Pinpoint the cell where the given text exists, returning its (X, Y) midpoint coordinate. 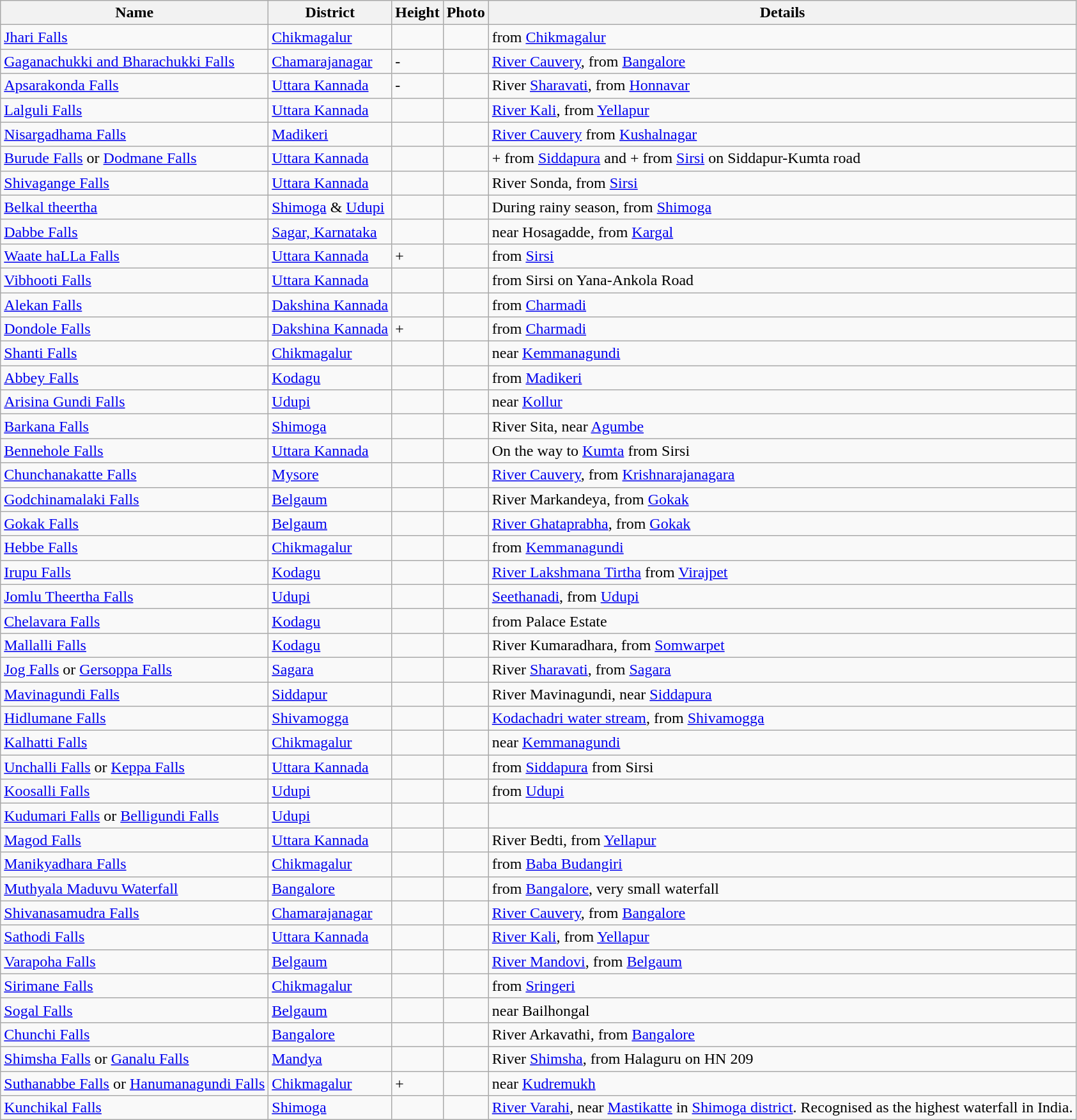
Name (134, 13)
Godchinamalaki Falls (134, 499)
Irupu Falls (134, 572)
River Mandovi, from Belgaum (782, 961)
Shivagange Falls (134, 183)
Chunchanakatte Falls (134, 475)
Jog Falls or Gersoppa Falls (134, 669)
Varapoha Falls (134, 961)
River Lakshmana Tirtha from Virajpet (782, 572)
Kalhatti Falls (134, 743)
River Sharavati, from Sagara (782, 669)
Dondole Falls (134, 329)
Abbey Falls (134, 378)
near Bailhongal (782, 1010)
Kodachadri water stream, from Shivamogga (782, 719)
Bennehole Falls (134, 451)
River Varahi, near Mastikatte in Shimoga district. Recognised as the highest waterfall in India. (782, 1108)
Kudumari Falls or Belligundi Falls (134, 816)
River Sita, near Agumbe (782, 426)
from Bangalore, very small waterfall (782, 889)
River Arkavathi, from Bangalore (782, 1034)
Muthyala Maduvu Waterfall (134, 889)
River Shimsha, from Halaguru on HN 209 (782, 1059)
Kunchikal Falls (134, 1108)
Gokak Falls (134, 524)
Magod Falls (134, 840)
near Hosagadde, from Kargal (782, 231)
Details (782, 13)
Sirimane Falls (134, 986)
Chelavara Falls (134, 621)
Belkal theertha (134, 207)
+ from Siddapura and + from Sirsi on Siddapur-Kumta road (782, 159)
River Cauvery from Kushalnagar (782, 134)
Sogal Falls (134, 1010)
Suthanabbe Falls or Hanumanagundi Falls (134, 1084)
from Kemmanagundi (782, 548)
Shivamogga (330, 719)
from Baba Budangiri (782, 864)
Jomlu Theertha Falls (134, 596)
Sagara (330, 669)
from Madikeri (782, 378)
from Sirsi (782, 256)
Hidlumane Falls (134, 719)
Alekan Falls (134, 305)
River Markandeya, from Gokak (782, 499)
Dabbe Falls (134, 231)
Mysore (330, 475)
Height (417, 13)
Waate haLLa Falls (134, 256)
Nisargadhama Falls (134, 134)
from Chikmagalur (782, 37)
River Mavinagundi, near Siddapura (782, 694)
Shivanasamudra Falls (134, 913)
Vibhooti Falls (134, 280)
from Siddapura from Sirsi (782, 767)
Jhari Falls (134, 37)
Barkana Falls (134, 426)
River Ghataprabha, from Gokak (782, 524)
District (330, 13)
Shimsha Falls or Ganalu Falls (134, 1059)
Apsarakonda Falls (134, 86)
Mandya (330, 1059)
Manikyadhara Falls (134, 864)
River Cauvery, from Krishnarajanagara (782, 475)
Gaganachukki and Bharachukki Falls (134, 61)
Photo (465, 13)
Seethanadi, from Udupi (782, 596)
near Kollur (782, 402)
River Sonda, from Sirsi (782, 183)
Lalguli Falls (134, 110)
River Kumaradhara, from Somwarpet (782, 645)
near Kudremukh (782, 1084)
Mavinagundi Falls (134, 694)
Mallalli Falls (134, 645)
Hebbe Falls (134, 548)
On the way to Kumta from Sirsi (782, 451)
Sathodi Falls (134, 937)
Koosalli Falls (134, 791)
Madikeri (330, 134)
Unchalli Falls or Keppa Falls (134, 767)
from Udupi (782, 791)
from Sringeri (782, 986)
River Sharavati, from Honnavar (782, 86)
River Bedti, from Yellapur (782, 840)
During rainy season, from Shimoga (782, 207)
Siddapur (330, 694)
Chunchi Falls (134, 1034)
Burude Falls or Dodmane Falls (134, 159)
Arisina Gundi Falls (134, 402)
Shanti Falls (134, 354)
Sagar, Karnataka (330, 231)
from Sirsi on Yana-Ankola Road (782, 280)
from Palace Estate (782, 621)
Shimoga & Udupi (330, 207)
